From the cell containing the given text, extract its center point as (X, Y) coordinate. 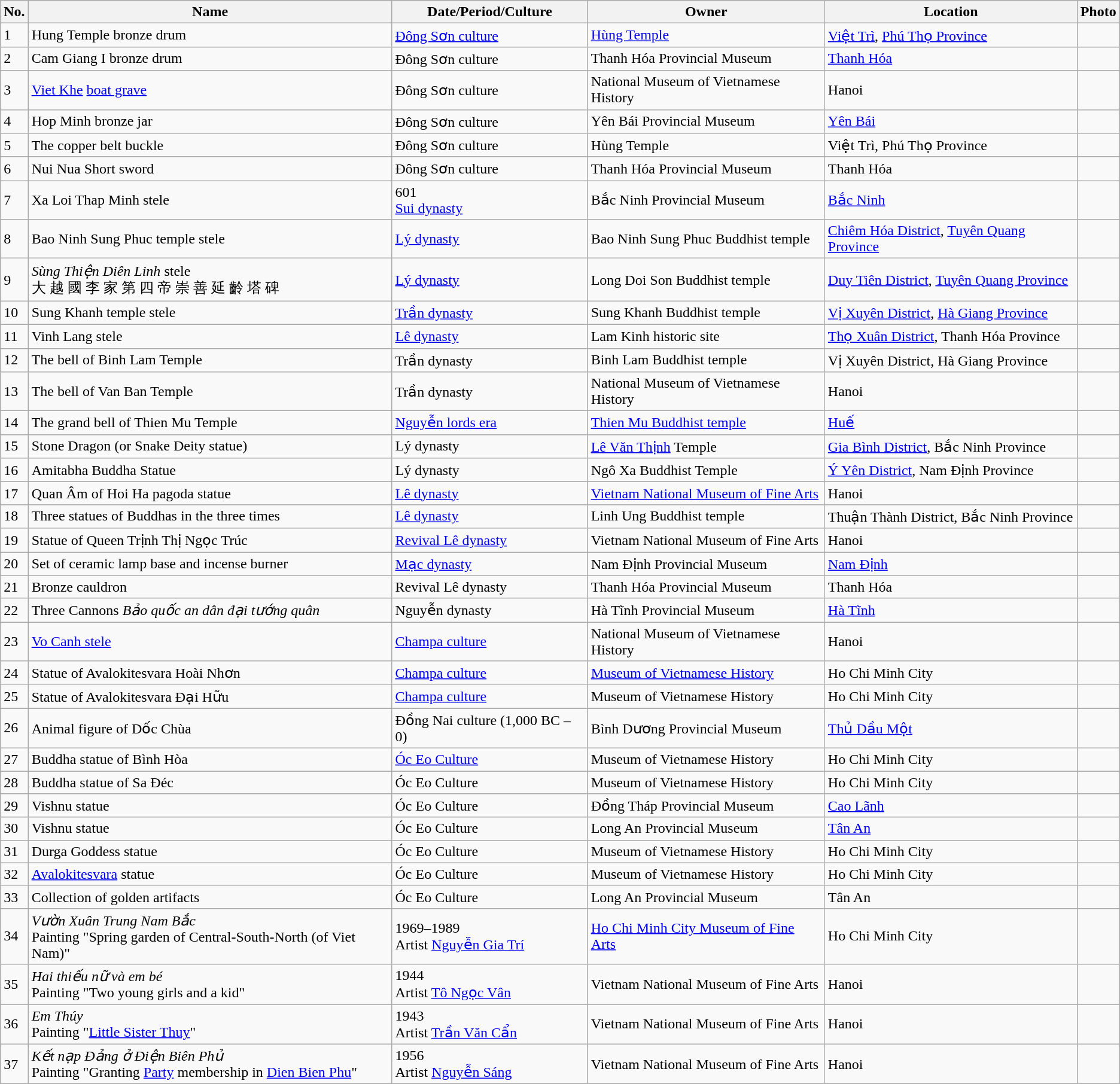
Yên Bái (951, 121)
Long Doi Son Buddhist temple (706, 280)
19 (14, 540)
Three statues of Buddhas in the three times (210, 516)
Bình Dương Provincial Museum (706, 729)
Nguyễn dynasty (489, 610)
33 (14, 897)
Hung Temple bronze drum (210, 35)
4 (14, 121)
Set of ceramic lamp base and incense burner (210, 564)
The copper belt buckle (210, 145)
Duy Tiên District, Tuyên Quang Province (951, 280)
Owner (706, 12)
Hai thiếu nữ và em béPainting "Two young girls and a kid" (210, 985)
601Sui dynasty (489, 200)
Name (210, 12)
Buddha statue of Bình Hòa (210, 759)
The bell of Binh Lam Temple (210, 360)
21 (14, 587)
Lam Kinh historic site (706, 336)
Nguyễn lords era (489, 423)
Gia Bình District, Bắc Ninh Province (951, 446)
Hop Minh bronze jar (210, 121)
28 (14, 782)
Ngô Xa Buddhist Temple (706, 470)
Sùng Thiện Diên Linh stele 大 越 國 李 家 第 四 帝 崇 善 延 齡 塔 碑 (210, 280)
Cao Lãnh (951, 806)
Em ThúyPainting "Little Sister Thuy" (210, 1024)
8 (14, 239)
Xa Loi Thap Minh stele (210, 200)
Photo (1098, 12)
Huế (951, 423)
23 (14, 641)
Vinh Lang stele (210, 336)
Nam Định Provincial Museum (706, 564)
Stone Dragon (or Snake Deity statue) (210, 446)
Viet Khe boat grave (210, 90)
Thủ Dầu Một (951, 729)
14 (14, 423)
Three Cannons Bảo quốc an dân đại tướng quân (210, 610)
27 (14, 759)
37 (14, 1064)
29 (14, 806)
10 (14, 313)
24 (14, 673)
Collection of golden artifacts (210, 897)
Hà Tĩnh (951, 610)
Yên Bái Provincial Museum (706, 121)
36 (14, 1024)
Nui Nua Short sword (210, 169)
Animal figure of Dốc Chùa (210, 729)
Thọ Xuân District, Thanh Hóa Province (951, 336)
35 (14, 985)
Kết nạp Đảng ở Điện Biên PhủPainting "Granting Party membership in Dien Bien Phu" (210, 1064)
1943Artist Trần Văn Cẩn (489, 1024)
Nam Định (951, 564)
22 (14, 610)
12 (14, 360)
25 (14, 696)
Hà Tĩnh Provincial Museum (706, 610)
Date/Period/Culture (489, 12)
Amitabha Buddha Statue (210, 470)
Statue of Avalokitesvara Hoài Nhơn (210, 673)
Buddha statue of Sa Đéc (210, 782)
Durga Goddess statue (210, 851)
The grand bell of Thien Mu Temple (210, 423)
Sung Khanh Buddhist temple (706, 313)
Thien Mu Buddhist temple (706, 423)
9 (14, 280)
Vo Canh stele (210, 641)
Quan Âm of Hoi Ha pagoda statue (210, 493)
Mạc dynasty (489, 564)
No. (14, 12)
13 (14, 391)
26 (14, 729)
1944Artist Tô Ngọc Vân (489, 985)
Chiêm Hóa District, Tuyên Quang Province (951, 239)
Ý Yên District, Nam Định Province (951, 470)
6 (14, 169)
3 (14, 90)
Linh Ung Buddhist temple (706, 516)
2 (14, 59)
1956Artist Nguyễn Sáng (489, 1064)
30 (14, 829)
Statue of Avalokitesvara Đại Hữu (210, 696)
34 (14, 936)
Binh Lam Buddhist temple (706, 360)
Bắc Ninh Provincial Museum (706, 200)
The bell of Van Ban Temple (210, 391)
31 (14, 851)
20 (14, 564)
5 (14, 145)
18 (14, 516)
Ho Chi Minh City Museum of Fine Arts (706, 936)
17 (14, 493)
Bao Ninh Sung Phuc temple stele (210, 239)
Vườn Xuân Trung Nam BắcPainting "Spring garden of Central-South-North (of Viet Nam)" (210, 936)
Đồng Tháp Provincial Museum (706, 806)
32 (14, 874)
15 (14, 446)
Thuận Thành District, Bắc Ninh Province (951, 516)
Đồng Nai culture (1,000 BC – 0) (489, 729)
Bronze cauldron (210, 587)
11 (14, 336)
Lê Văn Thịnh Temple (706, 446)
1 (14, 35)
Location (951, 12)
Bắc Ninh (951, 200)
7 (14, 200)
Cam Giang I bronze drum (210, 59)
Avalokitesvara statue (210, 874)
Bao Ninh Sung Phuc Buddhist temple (706, 239)
Sung Khanh temple stele (210, 313)
Statue of Queen Trịnh Thị Ngọc Trúc (210, 540)
1969–1989Artist Nguyễn Gia Trí (489, 936)
16 (14, 470)
